Detect which cell encompasses the target text, then output its [X, Y] center coordinate. 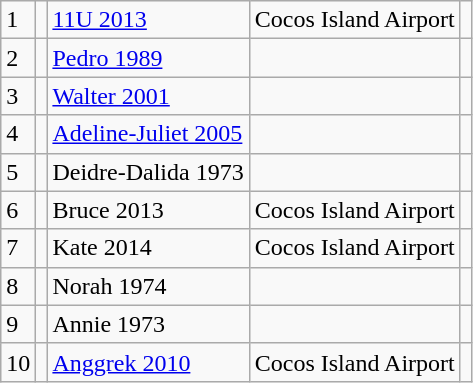
10 [18, 362]
Pedro 1989 [148, 58]
Kate 2014 [148, 248]
Bruce 2013 [148, 210]
Anggrek 2010 [148, 362]
Walter 2001 [148, 96]
Annie 1973 [148, 324]
Deidre-Dalida 1973 [148, 172]
2 [18, 58]
7 [18, 248]
5 [18, 172]
8 [18, 286]
1 [18, 20]
11U 2013 [148, 20]
3 [18, 96]
6 [18, 210]
Norah 1974 [148, 286]
Adeline-Juliet 2005 [148, 134]
4 [18, 134]
9 [18, 324]
